Detect which cell encompasses the target text, then output its (x, y) center coordinate. 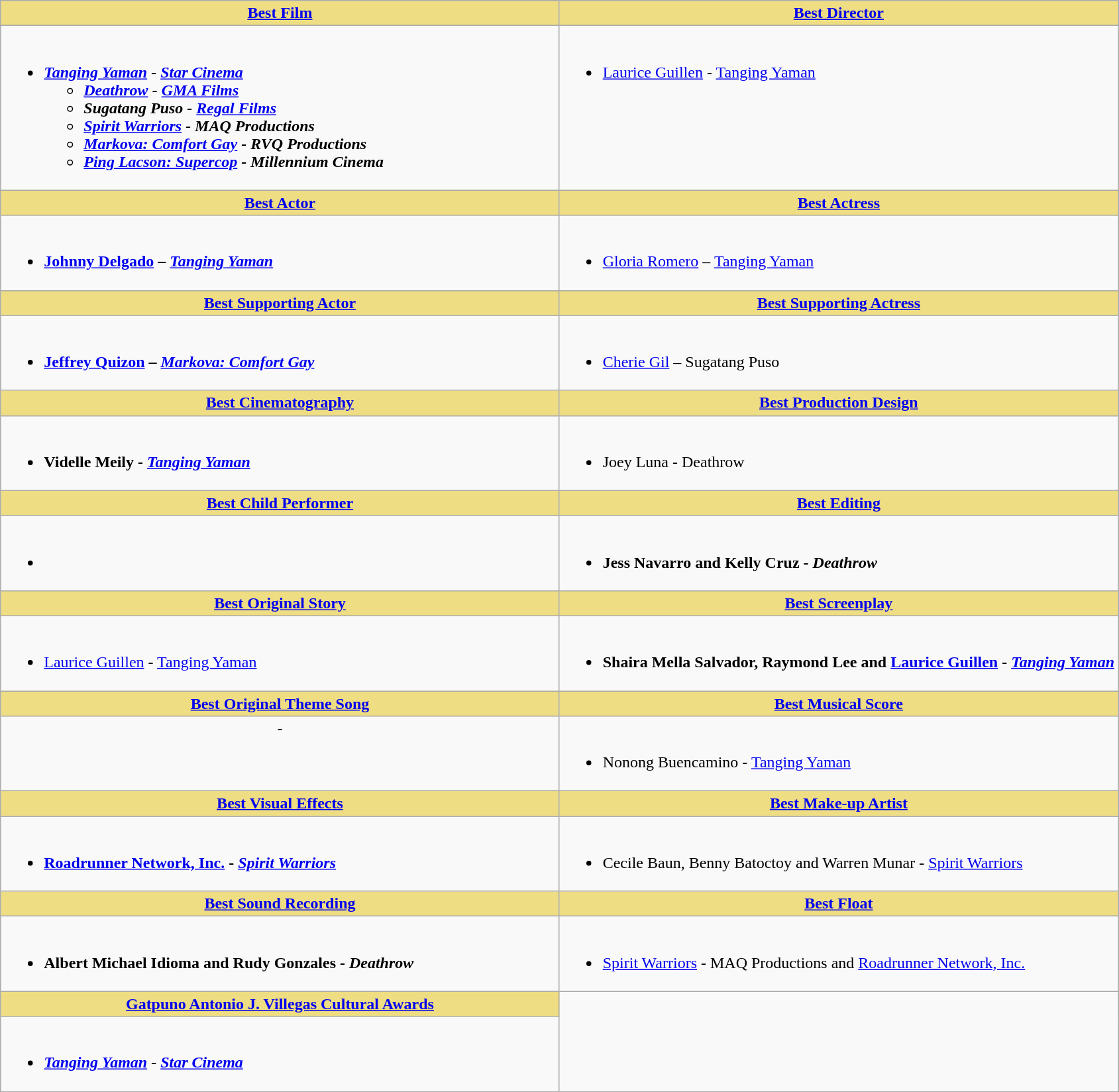
Tanging Yaman - Star Cinema (280, 1054)
Best Supporting Actor (280, 303)
Gatpuno Antonio J. Villegas Cultural Awards (280, 1004)
Best Cinematography (280, 403)
Roadrunner Network, Inc. - Spirit Warriors (280, 853)
Cherie Gil – Sugatang Puso (839, 353)
Best Float (839, 904)
Best Musical Score (839, 703)
Albert Michael Idioma and Rudy Gonzales - Deathrow (280, 954)
Cecile Baun, Benny Batoctoy and Warren Munar - Spirit Warriors (839, 853)
Spirit Warriors - MAQ Productions and Roadrunner Network, Inc. (839, 954)
Best Editing (839, 503)
Best Film (280, 13)
Best Screenplay (839, 603)
Best Production Design (839, 403)
Gloria Romero – Tanging Yaman (839, 253)
Best Actor (280, 203)
Best Visual Effects (280, 804)
Jess Navarro and Kelly Cruz - Deathrow (839, 553)
Joey Luna - Deathrow (839, 453)
Best Original Theme Song (280, 703)
Best Supporting Actress (839, 303)
Nonong Buencamino - Tanging Yaman (839, 754)
Best Sound Recording (280, 904)
Best Original Story (280, 603)
Best Actress (839, 203)
Best Director (839, 13)
Johnny Delgado – Tanging Yaman (280, 253)
- (280, 754)
Jeffrey Quizon – Markova: Comfort Gay (280, 353)
Best Make-up Artist (839, 804)
Best Child Performer (280, 503)
Shaira Mella Salvador, Raymond Lee and Laurice Guillen - Tanging Yaman (839, 653)
Videlle Meily - Tanging Yaman (280, 453)
